Output the (x, y) coordinate of the center of the cell containing the given text.  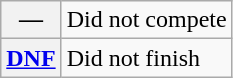
Did not compete (146, 20)
DNF (31, 58)
Did not finish (146, 58)
— (31, 20)
